Detect which cell encompasses the target text, then output its [x, y] center coordinate. 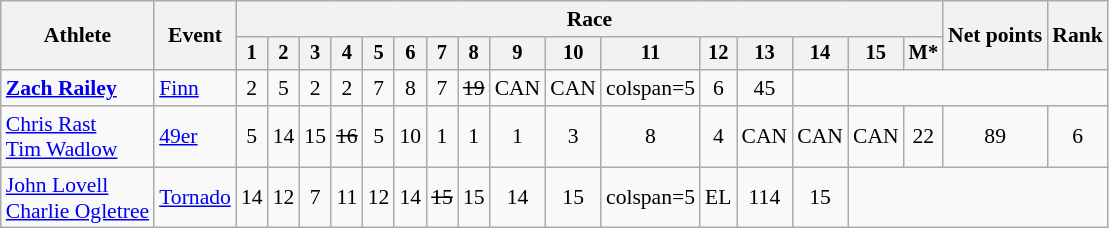
49er [195, 136]
22 [924, 136]
M* [924, 54]
19 [474, 88]
Net points [995, 36]
16 [347, 136]
Finn [195, 88]
Rank [1078, 36]
Event [195, 36]
13 [765, 54]
45 [765, 88]
Race [590, 19]
Zach Railey [78, 88]
Chris RastTim Wadlow [78, 136]
Tornado [195, 198]
89 [995, 136]
EL [718, 198]
Athlete [78, 36]
John LovellCharlie Ogletree [78, 198]
114 [765, 198]
9 [518, 54]
